Capture the cell that displays the provided text and extract its (x, y) central coordinate. 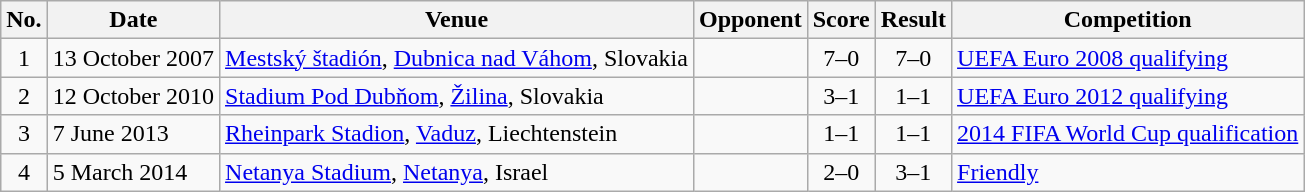
3 (24, 134)
2014 FIFA World Cup qualification (1128, 134)
Netanya Stadium, Netanya, Israel (457, 172)
Stadium Pod Dubňom, Žilina, Slovakia (457, 96)
Date (133, 20)
4 (24, 172)
Rheinpark Stadion, Vaduz, Liechtenstein (457, 134)
Score (841, 20)
Venue (457, 20)
No. (24, 20)
Result (913, 20)
2 (24, 96)
Friendly (1128, 172)
2–0 (841, 172)
12 October 2010 (133, 96)
UEFA Euro 2008 qualifying (1128, 58)
UEFA Euro 2012 qualifying (1128, 96)
Mestský štadión, Dubnica nad Váhom, Slovakia (457, 58)
Opponent (750, 20)
7 June 2013 (133, 134)
13 October 2007 (133, 58)
1 (24, 58)
5 March 2014 (133, 172)
Competition (1128, 20)
